Extract the (x, y) coordinate from the center of the cell holding the provided text.  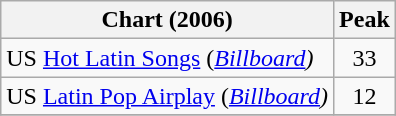
Chart (2006) (168, 20)
US Latin Pop Airplay (Billboard) (168, 96)
Peak (365, 20)
US Hot Latin Songs (Billboard) (168, 58)
12 (365, 96)
33 (365, 58)
